Return [X, Y] of the center of cell containing provided text 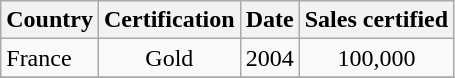
Gold [169, 58]
France [50, 58]
Country [50, 20]
Sales certified [376, 20]
Certification [169, 20]
Date [270, 20]
2004 [270, 58]
100,000 [376, 58]
